From the cell containing the given text, extract its center point as [x, y] coordinate. 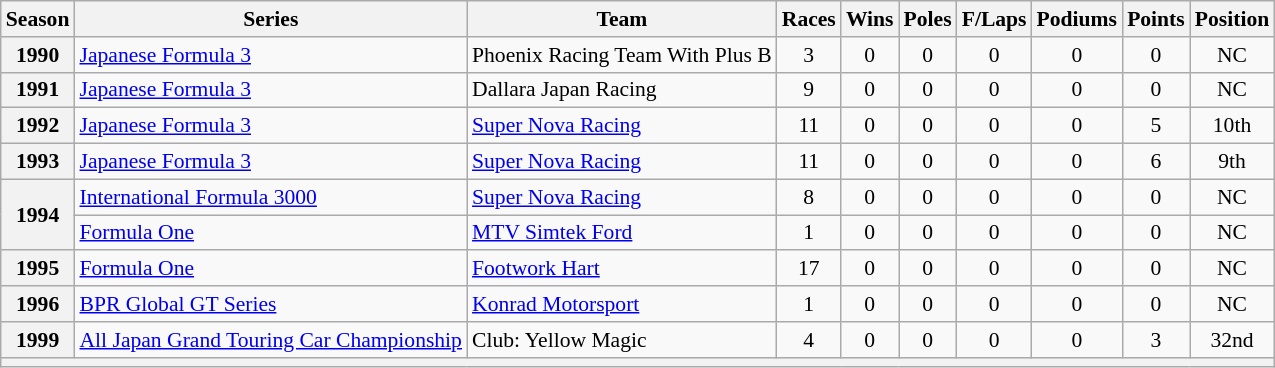
1999 [38, 340]
MTV Simtek Ford [622, 233]
Team [622, 19]
All Japan Grand Touring Car Championship [270, 340]
9th [1232, 162]
Club: Yellow Magic [622, 340]
International Formula 3000 [270, 197]
1992 [38, 126]
1991 [38, 90]
Phoenix Racing Team With Plus B [622, 55]
F/Laps [994, 19]
Wins [870, 19]
6 [1156, 162]
1996 [38, 304]
Poles [928, 19]
Points [1156, 19]
1993 [38, 162]
Podiums [1078, 19]
Season [38, 19]
1990 [38, 55]
5 [1156, 126]
32nd [1232, 340]
9 [809, 90]
Footwork Hart [622, 269]
8 [809, 197]
1995 [38, 269]
Series [270, 19]
Races [809, 19]
4 [809, 340]
17 [809, 269]
BPR Global GT Series [270, 304]
Konrad Motorsport [622, 304]
10th [1232, 126]
1994 [38, 214]
Position [1232, 19]
Dallara Japan Racing [622, 90]
